Return [x, y] of the center of cell containing provided text 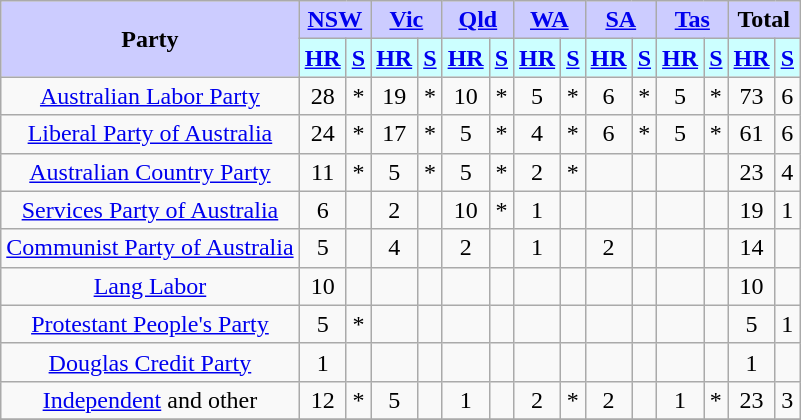
Total [764, 20]
24 [322, 134]
WA [550, 20]
SA [620, 20]
Australian Country Party [150, 172]
14 [752, 248]
NSW [334, 20]
17 [394, 134]
Australian Labor Party [150, 96]
3 [787, 400]
Tas [692, 20]
61 [752, 134]
Independent and other [150, 400]
28 [322, 96]
Party [150, 39]
73 [752, 96]
Douglas Credit Party [150, 362]
11 [322, 172]
Vic [406, 20]
Communist Party of Australia [150, 248]
12 [322, 400]
Qld [478, 20]
Services Party of Australia [150, 210]
Liberal Party of Australia [150, 134]
Lang Labor [150, 286]
Protestant People's Party [150, 324]
